Output the (x, y) coordinate of the center of the cell containing the given text.  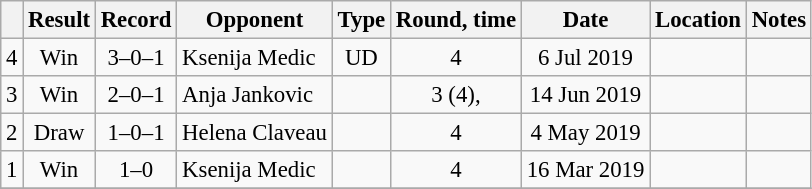
3 (4), (456, 95)
Round, time (456, 20)
Opponent (254, 20)
Draw (60, 133)
Date (585, 20)
4 May 2019 (585, 133)
6 Jul 2019 (585, 58)
1–0–1 (136, 133)
Type (361, 20)
UD (361, 58)
Helena Claveau (254, 133)
3–0–1 (136, 58)
Location (698, 20)
Result (60, 20)
1 (12, 170)
2 (12, 133)
3 (12, 95)
Notes (778, 20)
1–0 (136, 170)
Record (136, 20)
16 Mar 2019 (585, 170)
2–0–1 (136, 95)
14 Jun 2019 (585, 95)
Anja Jankovic (254, 95)
